Pinpoint the cell where the given text exists, returning its [x, y] midpoint coordinate. 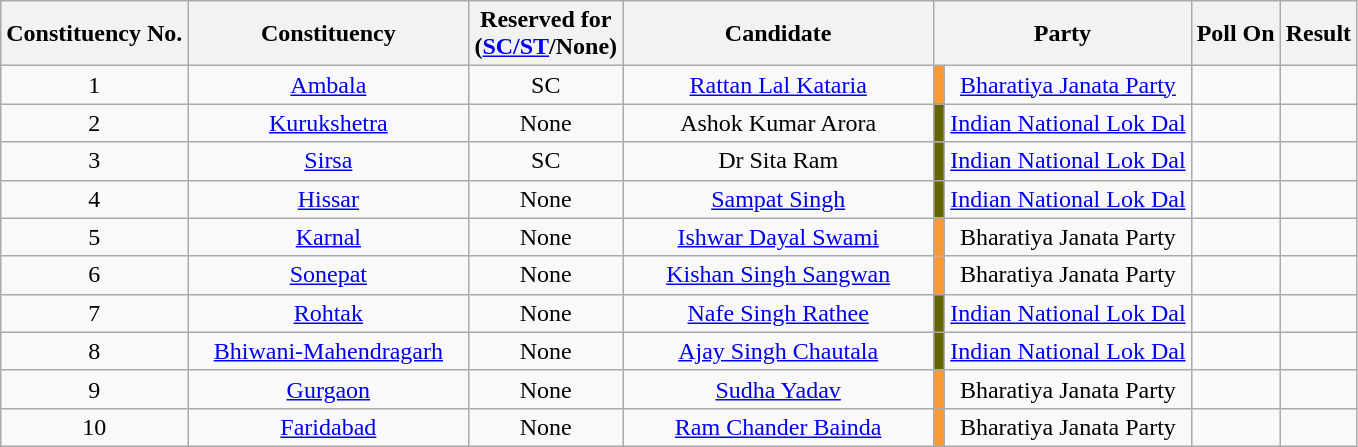
Party [1062, 34]
Ram Chander Bainda [778, 427]
Candidate [778, 34]
Sirsa [328, 161]
Ashok Kumar Arora [778, 123]
Poll On [1236, 34]
8 [94, 351]
Result [1318, 34]
Rohtak [328, 313]
Constituency No. [94, 34]
7 [94, 313]
Hissar [328, 199]
Kishan Singh Sangwan [778, 275]
Kurukshetra [328, 123]
9 [94, 389]
1 [94, 85]
Sonepat [328, 275]
2 [94, 123]
Constituency [328, 34]
Karnal [328, 237]
Ajay Singh Chautala [778, 351]
Reserved for(SC/ST/None) [546, 34]
Faridabad [328, 427]
4 [94, 199]
Gurgaon [328, 389]
6 [94, 275]
Ishwar Dayal Swami [778, 237]
3 [94, 161]
5 [94, 237]
Dr Sita Ram [778, 161]
Sudha Yadav [778, 389]
Ambala [328, 85]
Rattan Lal Kataria [778, 85]
Sampat Singh [778, 199]
10 [94, 427]
Nafe Singh Rathee [778, 313]
Bhiwani-Mahendragarh [328, 351]
